Output the (x, y) coordinate of the center of the cell containing the given text.  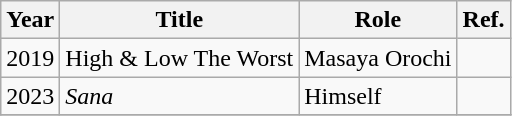
Himself (378, 96)
Masaya Orochi (378, 58)
High & Low The Worst (180, 58)
Year (30, 20)
Title (180, 20)
2023 (30, 96)
Ref. (484, 20)
Role (378, 20)
Sana (180, 96)
2019 (30, 58)
